Detect which cell encompasses the target text, then output its (x, y) center coordinate. 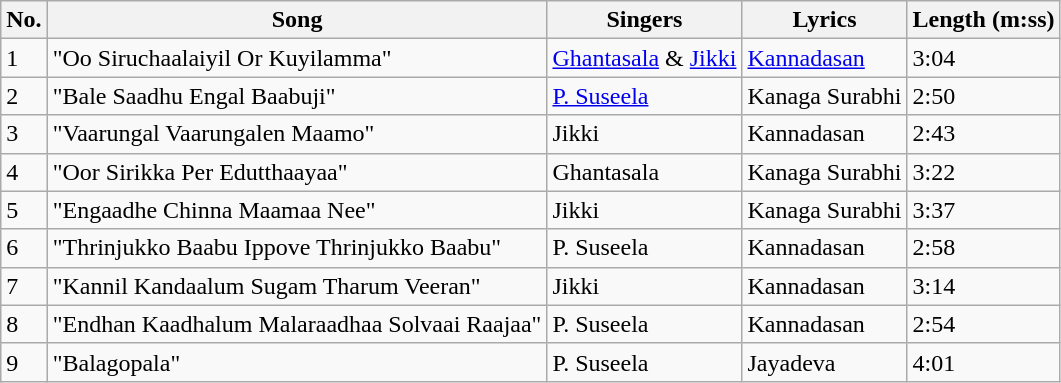
3:04 (984, 58)
Ghantasala & Jikki (644, 58)
6 (24, 248)
2:54 (984, 324)
4:01 (984, 362)
2 (24, 96)
"Endhan Kaadhalum Malaraadhaa Solvaai Raajaa" (297, 324)
8 (24, 324)
No. (24, 20)
Length (m:ss) (984, 20)
"Oor Sirikka Per Edutthaayaa" (297, 172)
2:58 (984, 248)
1 (24, 58)
Jayadeva (824, 362)
Song (297, 20)
3:14 (984, 286)
"Balagopala" (297, 362)
Lyrics (824, 20)
3 (24, 134)
3:22 (984, 172)
"Engaadhe Chinna Maamaa Nee" (297, 210)
9 (24, 362)
Ghantasala (644, 172)
7 (24, 286)
3:37 (984, 210)
2:43 (984, 134)
"Oo Siruchaalaiyil Or Kuyilamma" (297, 58)
2:50 (984, 96)
"Vaarungal Vaarungalen Maamo" (297, 134)
"Bale Saadhu Engal Baabuji" (297, 96)
"Thrinjukko Baabu Ippove Thrinjukko Baabu" (297, 248)
5 (24, 210)
4 (24, 172)
"Kannil Kandaalum Sugam Tharum Veeran" (297, 286)
Singers (644, 20)
